Return the (x, y) coordinate for the center point of the cell that contains the specified text.  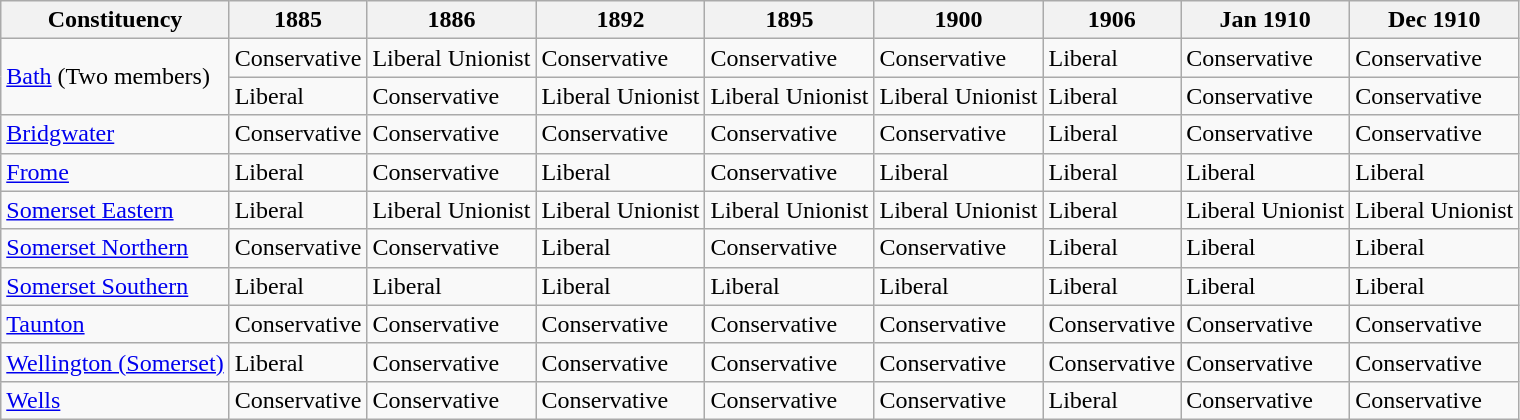
1892 (620, 20)
Jan 1910 (1266, 20)
Bath (Two members) (115, 77)
Somerset Eastern (115, 210)
Constituency (115, 20)
Wells (115, 400)
Bridgwater (115, 134)
1906 (1112, 20)
1895 (790, 20)
1900 (958, 20)
Frome (115, 172)
1885 (298, 20)
Somerset Northern (115, 248)
1886 (452, 20)
Somerset Southern (115, 286)
Dec 1910 (1434, 20)
Taunton (115, 324)
Wellington (Somerset) (115, 362)
